For the text-containing cell, return its midpoint in (X, Y) coordinate format. 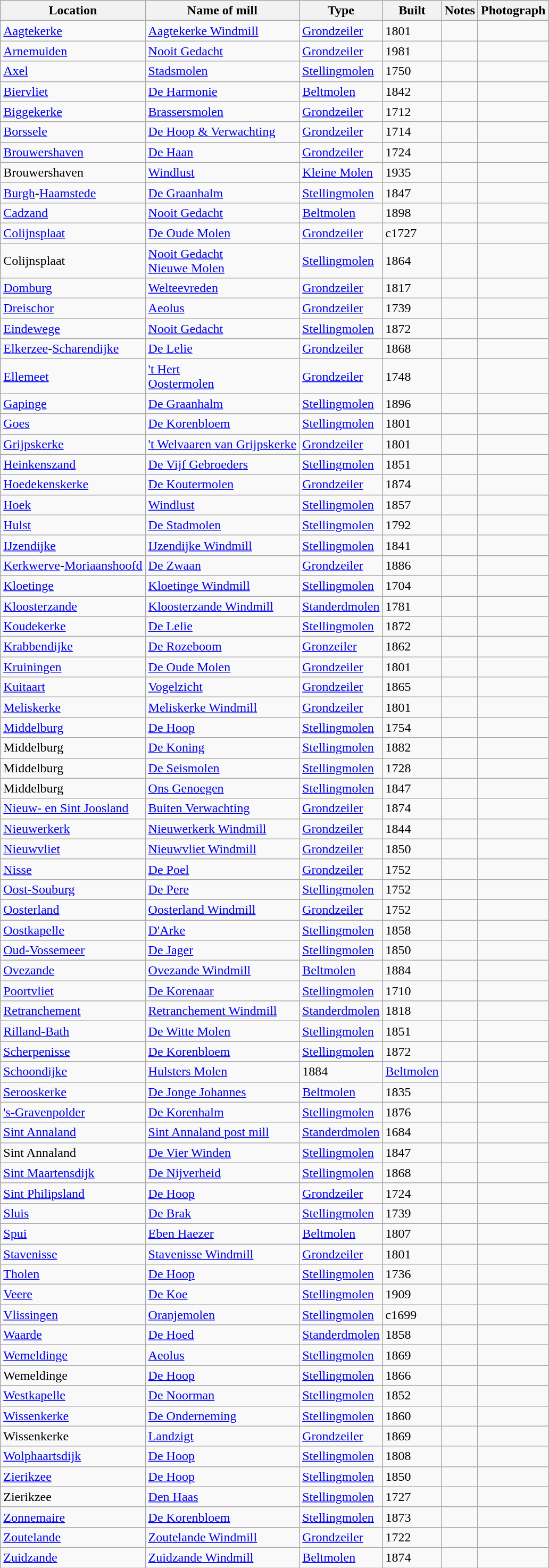
1842 (412, 91)
Oostkapelle (73, 930)
De Korenhalm (222, 1112)
1882 (412, 748)
Nieuwvliet Windmill (222, 849)
Welteevreden (222, 288)
Tholen (73, 1274)
1710 (412, 991)
De Korenaar (222, 991)
1781 (412, 606)
1857 (412, 505)
Hoek (73, 505)
De Rozeboom (222, 647)
Kloosterzande (73, 606)
Wolphaartsdijk (73, 1456)
1896 (412, 404)
Nieuwerkerk Windmill (222, 829)
Kloetinge (73, 586)
De Koe (222, 1295)
Kloetinge Windmill (222, 586)
Axel (73, 71)
Stavenisse (73, 1254)
De Hoop & Verwachting (222, 132)
1862 (412, 647)
1750 (412, 71)
De Noorman (222, 1396)
Goes (73, 424)
1728 (412, 768)
Zoutelande (73, 1537)
Meliskerke (73, 707)
Kuitaart (73, 687)
De Zwaan (222, 565)
Nieuwvliet (73, 849)
De Witte Molen (222, 1031)
Retranchement (73, 1011)
Spui (73, 1233)
De Harmonie (222, 91)
Biervliet (73, 91)
Krabbendijke (73, 647)
Burgh-Haamstede (73, 193)
Borssele (73, 132)
Dreischor (73, 308)
Sluis (73, 1213)
Built (412, 11)
Koudekerke (73, 627)
Elkerzee-Scharendijke (73, 349)
c1699 (412, 1315)
De Hoed (222, 1335)
Ovezande (73, 971)
1817 (412, 288)
1748 (412, 377)
De Poel (222, 869)
Scherpenisse (73, 1052)
De Stadmolen (222, 525)
De Pere (222, 889)
Nieuw- en Sint Joosland (73, 808)
1754 (412, 728)
De Vijf Gebroeders (222, 464)
Domburg (73, 288)
1873 (412, 1517)
1909 (412, 1295)
Kleine Molen (341, 172)
Stavenisse Windmill (222, 1254)
Kerkwerve-Moriaanshoofd (73, 565)
Buiten Verwachting (222, 808)
Oosterland (73, 910)
Nooit GedachtNieuwe Molen (222, 261)
1684 (412, 1132)
Oost-Souburg (73, 889)
't Welvaaren van Grijpskerke (222, 444)
Waarde (73, 1335)
Brassersmolen (222, 112)
Sint Annaland post mill (222, 1132)
Vogelzicht (222, 687)
Retranchement Windmill (222, 1011)
Grijpskerke (73, 444)
1835 (412, 1092)
1736 (412, 1274)
1866 (412, 1375)
Oosterland Windmill (222, 910)
De Jager (222, 950)
Kruiningen (73, 667)
1860 (412, 1416)
Hulsters Molen (222, 1072)
1714 (412, 132)
Cadzand (73, 213)
Heinkenszand (73, 464)
D'Arke (222, 930)
Kloosterzande Windmill (222, 606)
Name of mill (222, 11)
Hoedekenskerke (73, 485)
Sint Maartensdijk (73, 1173)
Veere (73, 1295)
1898 (412, 213)
De Haan (222, 152)
Poortvliet (73, 991)
Location (73, 11)
1704 (412, 586)
De Brak (222, 1213)
De Koning (222, 748)
De Koutermolen (222, 485)
Eindewege (73, 329)
1841 (412, 545)
1852 (412, 1396)
Gronzeiler (341, 647)
Photograph (513, 11)
Aagtekerke Windmill (222, 31)
Schoondijke (73, 1072)
De Jonge Johannes (222, 1092)
Type (341, 11)
1886 (412, 565)
1727 (412, 1497)
Aagtekerke (73, 31)
Vlissingen (73, 1315)
De Onderneming (222, 1416)
Biggekerke (73, 112)
1981 (412, 51)
Den Haas (222, 1497)
c1727 (412, 233)
Oud-Vossemeer (73, 950)
Rilland-Bath (73, 1031)
Westkapelle (73, 1396)
Zonnemaire (73, 1517)
1876 (412, 1112)
Serooskerke (73, 1092)
Arnemuiden (73, 51)
Stadsmolen (222, 71)
Ons Genoegen (222, 788)
1808 (412, 1456)
Meliskerke Windmill (222, 707)
Nieuwerkerk (73, 829)
1712 (412, 112)
Hulst (73, 525)
Nisse (73, 869)
's-Gravenpolder (73, 1112)
1722 (412, 1537)
't HertOostermolen (222, 377)
De Seismolen (222, 768)
Gapinge (73, 404)
Notes (460, 11)
IJzendijke Windmill (222, 545)
De Vier Winden (222, 1153)
IJzendijke (73, 545)
Eben Haezer (222, 1233)
Sint Philipsland (73, 1193)
Ovezande Windmill (222, 971)
1792 (412, 525)
Zuidzande Windmill (222, 1557)
1864 (412, 261)
De Nijverheid (222, 1173)
1865 (412, 687)
Oranjemolen (222, 1315)
1844 (412, 829)
1807 (412, 1233)
Landzigt (222, 1436)
Zoutelande Windmill (222, 1537)
Ellemeet (73, 377)
Zuidzande (73, 1557)
1818 (412, 1011)
1935 (412, 172)
